For the text-containing cell, return its midpoint in [X, Y] coordinate format. 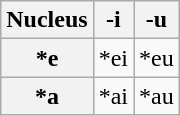
*a [47, 96]
Nucleus [47, 20]
*au [157, 96]
-i [113, 20]
-u [157, 20]
*eu [157, 58]
*ai [113, 96]
*e [47, 58]
*ei [113, 58]
